Pinpoint the cell where the given text exists, returning its [x, y] midpoint coordinate. 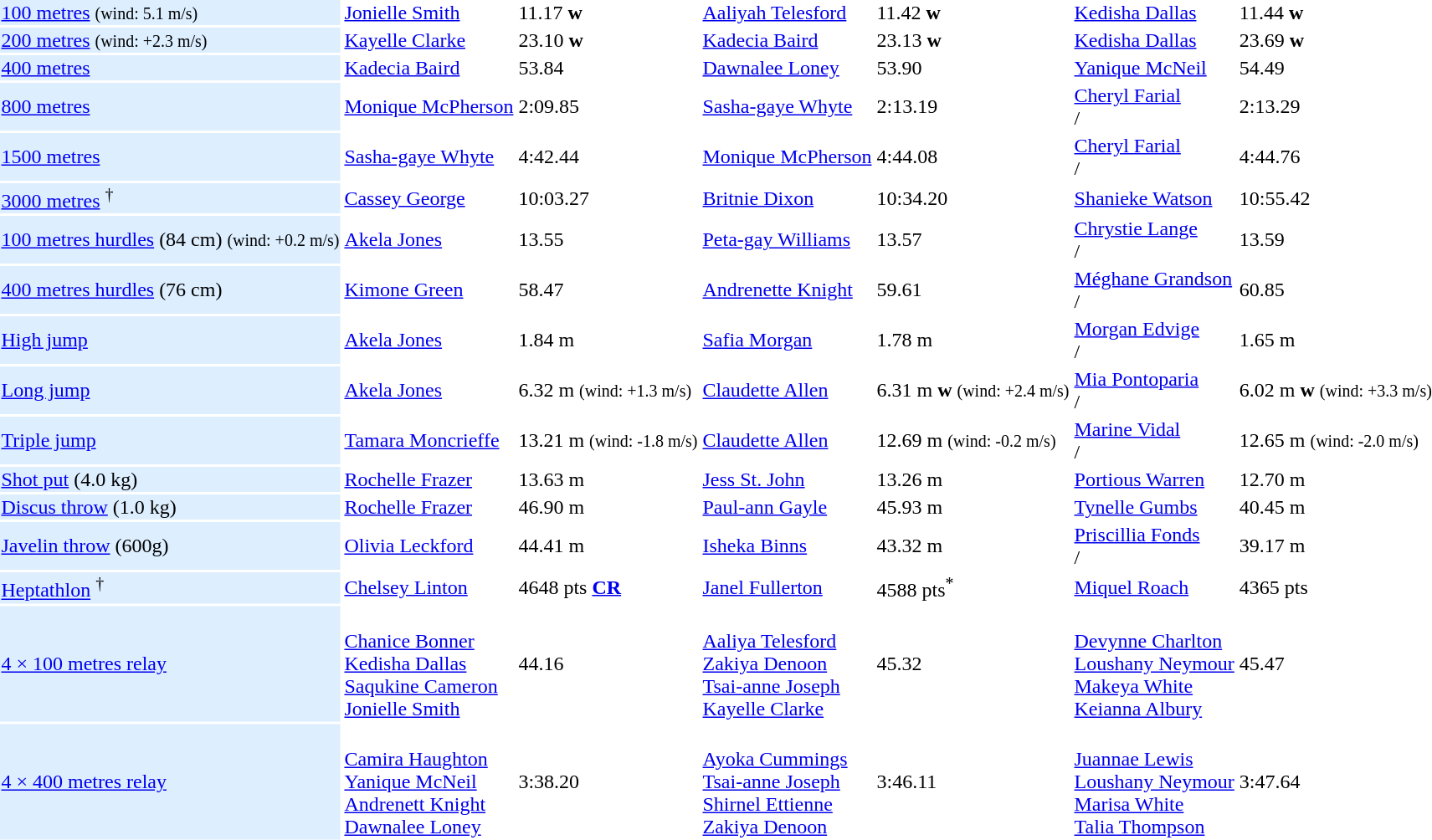
4648 pts CR [608, 587]
4:44.08 [973, 157]
13.57 [973, 239]
53.90 [973, 68]
3000 metres † [171, 198]
Mia Pontoparia / [1154, 390]
43.32 m [973, 545]
Javelin throw (600g) [171, 545]
Méghane Grandson / [1154, 289]
13.21 m (wind: -1.8 m/s) [608, 440]
400 metres [171, 68]
Isheka Binns [787, 545]
Miquel Roach [1154, 587]
45.32 [973, 663]
13.55 [608, 239]
Priscillia Fonds / [1154, 545]
Morgan Edvige / [1154, 340]
1500 metres [171, 157]
2:09.85 [608, 107]
Britnie Dixon [787, 198]
23.13 w [973, 40]
3:38.20 [608, 781]
Chelsey Linton [429, 587]
4588 pts* [973, 587]
Heptathlon † [171, 587]
Chrystie Lange / [1154, 239]
Jess St. John [787, 479]
6.32 m (wind: +1.3 m/s) [608, 390]
Aaliya Telesford Zakiya Denoon Tsai-anne Joseph Kayelle Clarke [787, 663]
Juannae Lewis Loushany Neymour Marisa White Talia Thompson [1154, 781]
100 metres hurdles (84 cm) (wind: +0.2 m/s) [171, 239]
High jump [171, 340]
1.78 m [973, 340]
Peta-gay Williams [787, 239]
Janel Fullerton [787, 587]
58.47 [608, 289]
4:42.44 [608, 157]
4 × 100 metres relay [171, 663]
2:13.19 [973, 107]
Jonielle Smith [429, 13]
13.63 m [608, 479]
Devynne Charlton Loushany Neymour Makeya White Keianna Albury [1154, 663]
1.84 m [608, 340]
45.93 m [973, 507]
44.16 [608, 663]
Triple jump [171, 440]
Tynelle Gumbs [1154, 507]
Kimone Green [429, 289]
Chanice Bonner Kedisha Dallas Saqukine Cameron Jonielle Smith [429, 663]
Dawnalee Loney [787, 68]
10:03.27 [608, 198]
Tamara Moncrieffe [429, 440]
44.41 m [608, 545]
6.31 m w (wind: +2.4 m/s) [973, 390]
10:34.20 [973, 198]
200 metres (wind: +2.3 m/s) [171, 40]
100 metres (wind: 5.1 m/s) [171, 13]
Discus throw (1.0 kg) [171, 507]
Shot put (4.0 kg) [171, 479]
46.90 m [608, 507]
Shanieke Watson [1154, 198]
12.69 m (wind: -0.2 m/s) [973, 440]
Kayelle Clarke [429, 40]
Aaliyah Telesford [787, 13]
Andrenette Knight [787, 289]
Ayoka Cummings Tsai-anne Joseph Shirnel Ettienne Zakiya Denoon [787, 781]
Marine Vidal / [1154, 440]
13.26 m [973, 479]
Portious Warren [1154, 479]
400 metres hurdles (76 cm) [171, 289]
23.10 w [608, 40]
Safia Morgan [787, 340]
11.17 w [608, 13]
Paul-ann Gayle [787, 507]
53.84 [608, 68]
Cassey George [429, 198]
Olivia Leckford [429, 545]
59.61 [973, 289]
11.42 w [973, 13]
800 metres [171, 107]
4 × 400 metres relay [171, 781]
Long jump [171, 390]
3:46.11 [973, 781]
Yanique McNeil [1154, 68]
Camira Haughton Yanique McNeil Andrenett Knight Dawnalee Loney [429, 781]
